Capture the cell that displays the provided text and extract its [X, Y] central coordinate. 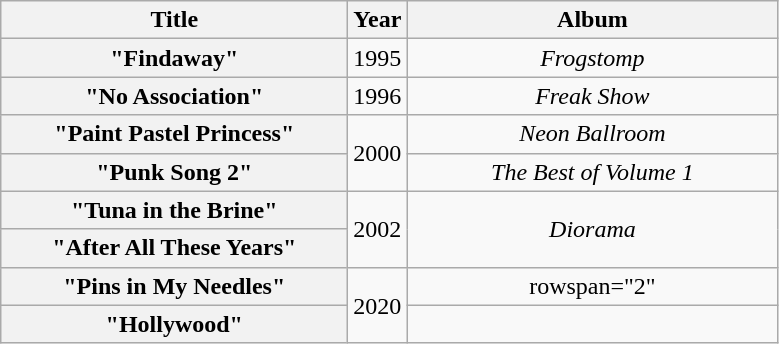
"Paint Pastel Princess" [174, 134]
Neon Ballroom [592, 134]
"Punk Song 2" [174, 172]
2002 [378, 229]
Diorama [592, 229]
"Pins in My Needles" [174, 286]
2020 [378, 305]
Frogstomp [592, 58]
Freak Show [592, 96]
"Findaway" [174, 58]
The Best of Volume 1 [592, 172]
Album [592, 20]
"Hollywood" [174, 324]
"No Association" [174, 96]
rowspan="2" [592, 286]
"After All These Years" [174, 248]
1995 [378, 58]
Title [174, 20]
1996 [378, 96]
2000 [378, 153]
"Tuna in the Brine" [174, 210]
Year [378, 20]
